From the cell containing the given text, extract its center point as [x, y] coordinate. 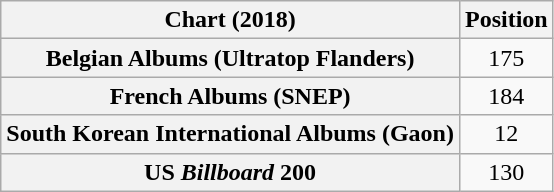
US Billboard 200 [230, 172]
175 [506, 58]
Belgian Albums (Ultratop Flanders) [230, 58]
South Korean International Albums (Gaon) [230, 134]
Position [506, 20]
Chart (2018) [230, 20]
12 [506, 134]
184 [506, 96]
130 [506, 172]
French Albums (SNEP) [230, 96]
